Return (X, Y) of the center of cell containing provided text 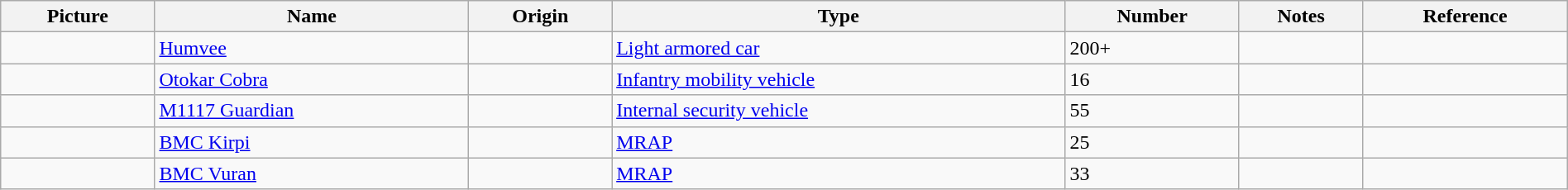
Otokar Cobra (312, 79)
Reference (1465, 17)
Type (839, 17)
Number (1153, 17)
BMC Vuran (312, 173)
33 (1153, 173)
Origin (541, 17)
200+ (1153, 48)
M1117 Guardian (312, 111)
Light armored car (839, 48)
25 (1153, 142)
Name (312, 17)
BMC Kirpi (312, 142)
Picture (78, 17)
Notes (1300, 17)
Internal security vehicle (839, 111)
Infantry mobility vehicle (839, 79)
Humvee (312, 48)
55 (1153, 111)
16 (1153, 79)
